Search for the cell housing the specified text and yield its [x, y] center coordinate. 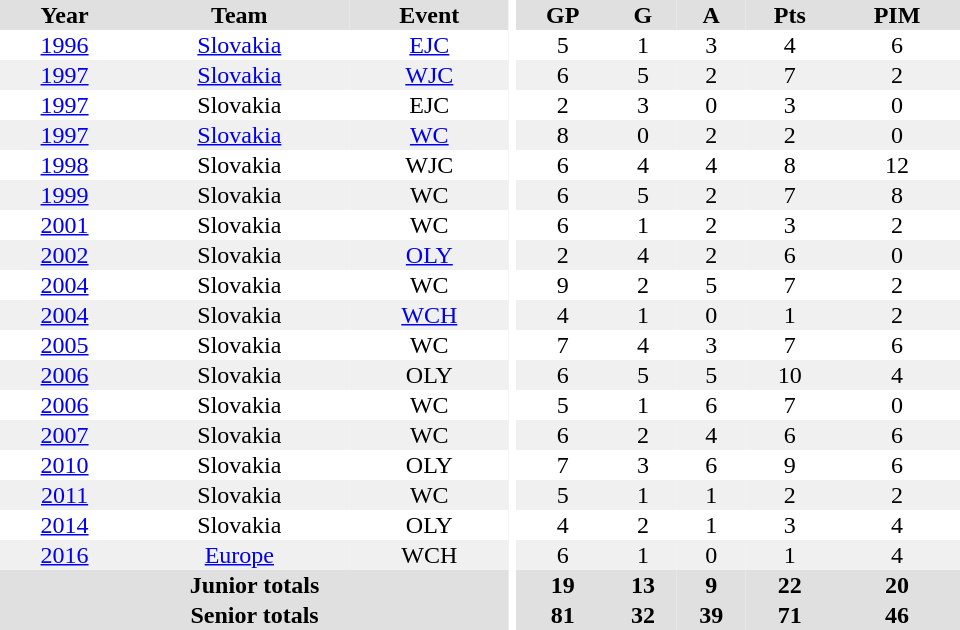
2014 [64, 525]
20 [897, 585]
Europe [239, 555]
10 [790, 375]
G [643, 15]
Team [239, 15]
PIM [897, 15]
2002 [64, 255]
71 [790, 615]
22 [790, 585]
2016 [64, 555]
32 [643, 615]
Junior totals [254, 585]
1998 [64, 165]
1996 [64, 45]
2007 [64, 435]
81 [563, 615]
2005 [64, 345]
Pts [790, 15]
2011 [64, 495]
46 [897, 615]
1999 [64, 195]
2001 [64, 225]
GP [563, 15]
2010 [64, 465]
12 [897, 165]
A [711, 15]
19 [563, 585]
39 [711, 615]
Year [64, 15]
Senior totals [254, 615]
Event [430, 15]
13 [643, 585]
